Identify which cell holds the provided text, then report its (X, Y) central coordinate. 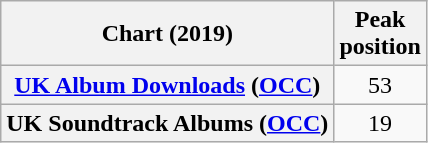
UK Soundtrack Albums (OCC) (168, 123)
Peakposition (380, 34)
19 (380, 123)
53 (380, 85)
UK Album Downloads (OCC) (168, 85)
Chart (2019) (168, 34)
